Return the (X, Y) coordinate for the center point of the cell that contains the specified text.  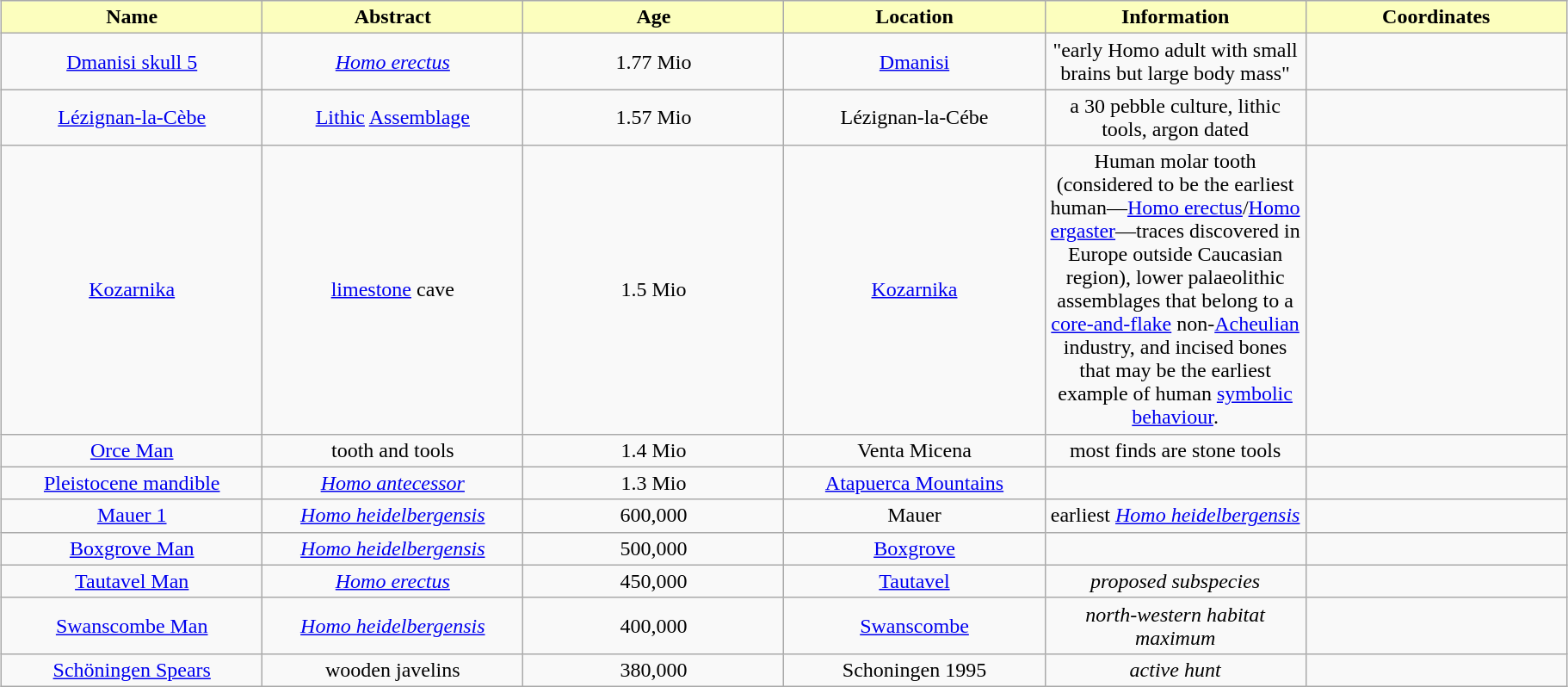
600,000 (654, 516)
Venta Micena (914, 450)
Mauer 1 (133, 516)
Swanscombe (914, 625)
Atapuerca Mountains (914, 483)
Tautavel Man (133, 581)
Tautavel (914, 581)
active hunt (1176, 670)
wooden javelins (392, 670)
Mauer (914, 516)
most finds are stone tools (1176, 450)
a 30 pebble culture, lithic tools, argon dated (1176, 117)
Lithic Assemblage (392, 117)
limestone cave (392, 289)
Lézignan-la-Cèbe (133, 117)
Schoningen 1995 (914, 670)
proposed subspecies (1176, 581)
Abstract (392, 17)
Orce Man (133, 450)
Schöningen Spears (133, 670)
Boxgrove (914, 548)
earliest Homo heidelbergensis (1176, 516)
450,000 (654, 581)
north-western habitat maximum (1176, 625)
380,000 (654, 670)
Lézignan-la-Cébe (914, 117)
Dmanisi (914, 62)
tooth and tools (392, 450)
Age (654, 17)
Dmanisi skull 5 (133, 62)
1.4 Mio (654, 450)
1.77 Mio (654, 62)
Homo antecessor (392, 483)
Information (1176, 17)
Pleistocene mandible (133, 483)
Name (133, 17)
1.3 Mio (654, 483)
1.57 Mio (654, 117)
500,000 (654, 548)
1.5 Mio (654, 289)
Swanscombe Man (133, 625)
Location (914, 17)
"early Homo adult with small brains but large body mass" (1176, 62)
Boxgrove Man (133, 548)
Coordinates (1435, 17)
400,000 (654, 625)
